Return [x, y] of the center of cell containing provided text 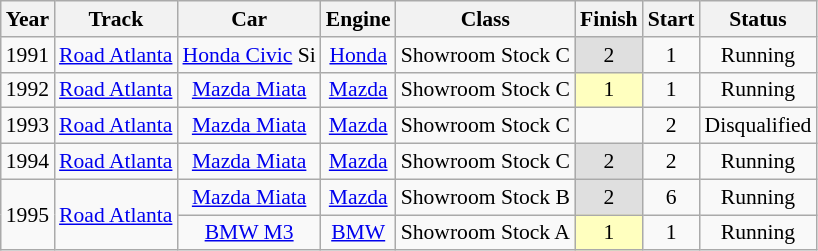
Engine [358, 19]
Honda [358, 55]
BMW M3 [248, 233]
Showroom Stock B [486, 197]
Showroom Stock A [486, 233]
Track [116, 19]
Disqualified [758, 126]
BMW [358, 233]
Year [28, 19]
1995 [28, 214]
1992 [28, 90]
1991 [28, 55]
Car [248, 19]
Finish [609, 19]
Start [672, 19]
1993 [28, 126]
Status [758, 19]
6 [672, 197]
Class [486, 19]
1994 [28, 162]
Honda Civic Si [248, 55]
